Locate the cell with the specified text and output its (x, y) center coordinate. 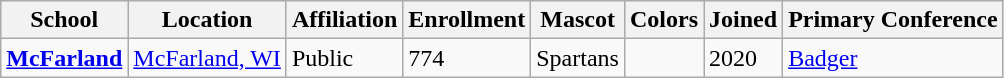
2020 (744, 58)
Mascot (578, 20)
774 (467, 58)
McFarland (64, 58)
Enrollment (467, 20)
Public (344, 58)
Affiliation (344, 20)
Location (208, 20)
Primary Conference (894, 20)
Colors (664, 20)
McFarland, WI (208, 58)
Joined (744, 20)
School (64, 20)
Spartans (578, 58)
Badger (894, 58)
